Provide the [X, Y] coordinate of the cell's center where the given text is located.  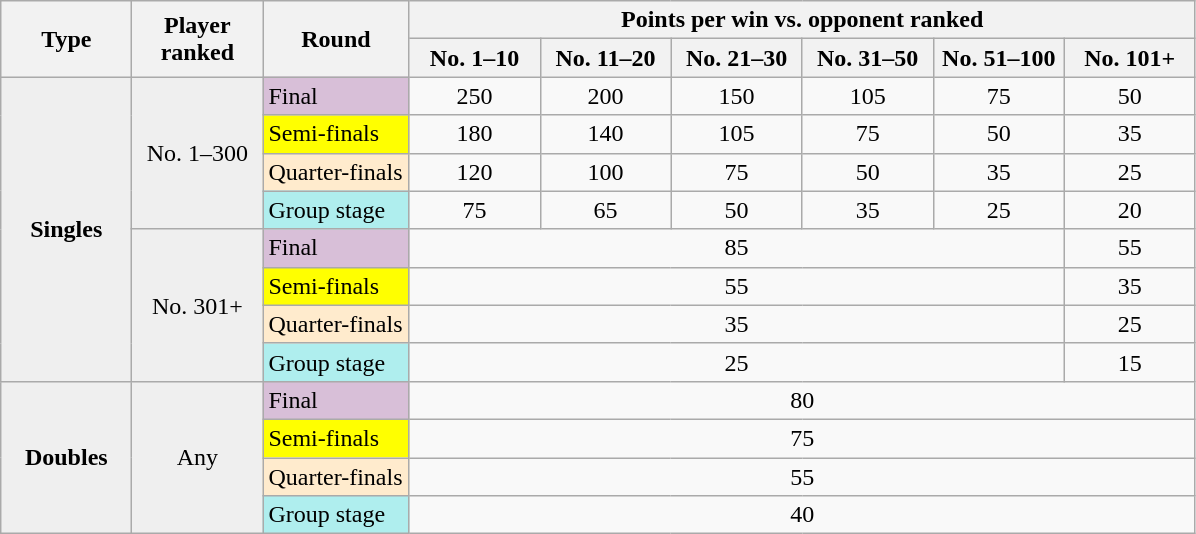
200 [606, 96]
Singles [66, 229]
Player ranked [198, 39]
100 [606, 172]
180 [474, 134]
No. 301+ [198, 305]
85 [736, 248]
Round [336, 39]
No. 11–20 [606, 58]
No. 1–300 [198, 153]
No. 1–10 [474, 58]
80 [802, 400]
150 [736, 96]
250 [474, 96]
Points per win vs. opponent ranked [802, 20]
Type [66, 39]
No. 31–50 [868, 58]
Any [198, 457]
40 [802, 515]
120 [474, 172]
No. 51–100 [998, 58]
20 [1130, 210]
No. 21–30 [736, 58]
Doubles [66, 457]
65 [606, 210]
140 [606, 134]
15 [1130, 362]
No. 101+ [1130, 58]
